Extract the (X, Y) coordinate from the center of the cell holding the provided text.  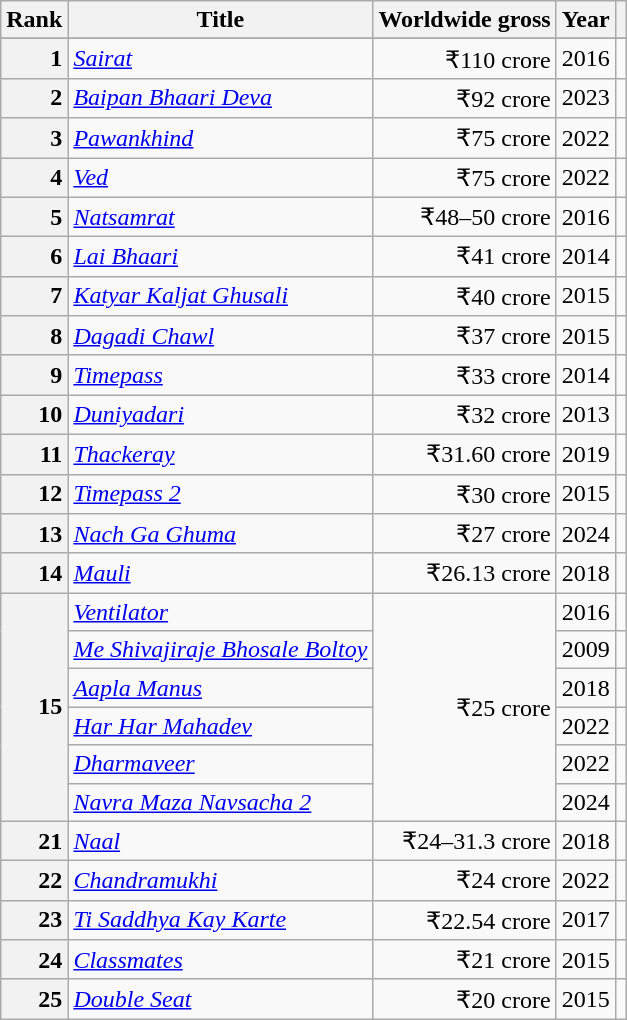
23 (34, 920)
₹21 crore (464, 960)
Baipan Bhaari Deva (220, 98)
Dharmaveer (220, 764)
14 (34, 573)
8 (34, 336)
Pawankhind (220, 138)
24 (34, 960)
Dagadi Chawl (220, 336)
Worldwide gross (464, 20)
Aapla Manus (220, 688)
Ved (220, 178)
9 (34, 375)
Lai Bhaari (220, 257)
₹41 crore (464, 257)
2023 (586, 98)
Nach Ga Ghuma (220, 534)
21 (34, 841)
5 (34, 217)
Natsamrat (220, 217)
Year (586, 20)
Title (220, 20)
Sairat (220, 59)
Thackeray (220, 454)
₹27 crore (464, 534)
₹37 crore (464, 336)
Navra Maza Navsacha 2 (220, 802)
25 (34, 999)
₹24–31.3 crore (464, 841)
2017 (586, 920)
15 (34, 707)
2019 (586, 454)
11 (34, 454)
2009 (586, 650)
13 (34, 534)
Mauli (220, 573)
7 (34, 296)
6 (34, 257)
Chandramukhi (220, 881)
₹20 crore (464, 999)
₹31.60 crore (464, 454)
Katyar Kaljat Ghusali (220, 296)
10 (34, 415)
₹22.54 crore (464, 920)
Double Seat (220, 999)
Classmates (220, 960)
3 (34, 138)
Ti Saddhya Kay Karte (220, 920)
₹33 crore (464, 375)
12 (34, 494)
₹48–50 crore (464, 217)
₹92 crore (464, 98)
Ventilator (220, 612)
Timepass (220, 375)
₹30 crore (464, 494)
₹110 crore (464, 59)
Duniyadari (220, 415)
1 (34, 59)
Me Shivajiraje Bhosale Boltoy (220, 650)
Har Har Mahadev (220, 726)
4 (34, 178)
Timepass 2 (220, 494)
2 (34, 98)
₹32 crore (464, 415)
2013 (586, 415)
₹25 crore (464, 707)
Naal (220, 841)
22 (34, 881)
₹24 crore (464, 881)
₹26.13 crore (464, 573)
Rank (34, 20)
₹40 crore (464, 296)
